Locate the cell with the specified text and output its [x, y] center coordinate. 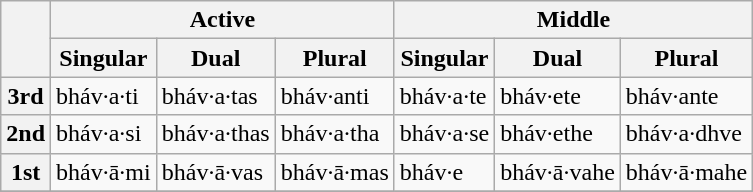
bháv·e [444, 172]
bháv·a·tha [334, 134]
bháv·ā·vahe [558, 172]
bháv·ā·mas [334, 172]
2nd [26, 134]
3rd [26, 96]
Middle [573, 20]
bháv·ā·mi [104, 172]
bháv·a·dhve [686, 134]
bháv·ā·vas [216, 172]
bháv·ethe [558, 134]
bháv·ā·mahe [686, 172]
Active [223, 20]
bháv·a·tas [216, 96]
1st [26, 172]
bháv·a·se [444, 134]
bháv·a·si [104, 134]
bháv·ete [558, 96]
bháv·a·te [444, 96]
bháv·a·ti [104, 96]
bháv·ante [686, 96]
bháv·a·thas [216, 134]
bháv·anti [334, 96]
